Find where the given text appears and provide that cell's center as [X, Y] coordinate. 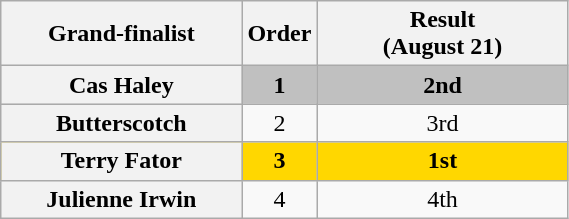
4 [280, 199]
Result (August 21) [442, 34]
2nd [442, 85]
Terry Fator [122, 161]
Butterscotch [122, 123]
Order [280, 34]
Cas Haley [122, 85]
3rd [442, 123]
Julienne Irwin [122, 199]
3 [280, 161]
1st [442, 161]
2 [280, 123]
4th [442, 199]
Grand-finalist [122, 34]
1 [280, 85]
